Return (x, y) of the center of cell containing provided text 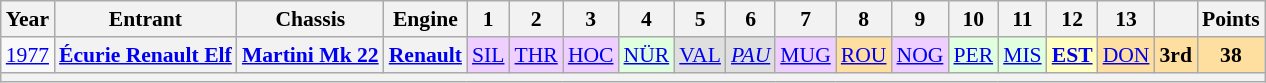
PER (973, 55)
8 (864, 19)
EST (1072, 55)
Renault (426, 55)
MUG (806, 55)
HOC (591, 55)
Chassis (310, 19)
7 (806, 19)
SIL (488, 55)
Entrant (146, 19)
4 (647, 19)
NÜR (647, 55)
MIS (1022, 55)
Écurie Renault Elf (146, 55)
5 (700, 19)
6 (750, 19)
13 (1126, 19)
1 (488, 19)
Points (1231, 19)
PAU (750, 55)
11 (1022, 19)
NOG (920, 55)
2 (536, 19)
Year (28, 19)
3rd (1176, 55)
DON (1126, 55)
1977 (28, 55)
12 (1072, 19)
Martini Mk 22 (310, 55)
38 (1231, 55)
VAL (700, 55)
3 (591, 19)
ROU (864, 55)
THR (536, 55)
10 (973, 19)
Engine (426, 19)
9 (920, 19)
